Find where the given text appears and provide that cell's center as [x, y] coordinate. 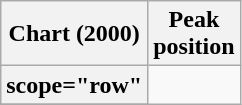
Chart (2000) [74, 34]
Peakposition [194, 34]
scope="row" [74, 85]
